Return the [x, y] coordinate for the center point of the cell that contains the specified text.  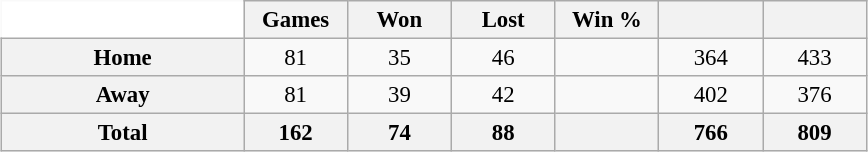
42 [503, 95]
364 [711, 57]
Home [123, 57]
162 [296, 133]
Win % [607, 20]
376 [815, 95]
809 [815, 133]
Away [123, 95]
Games [296, 20]
Total [123, 133]
74 [399, 133]
46 [503, 57]
88 [503, 133]
402 [711, 95]
35 [399, 57]
Won [399, 20]
Lost [503, 20]
766 [711, 133]
39 [399, 95]
433 [815, 57]
